Identify which cell holds the provided text, then report its [X, Y] central coordinate. 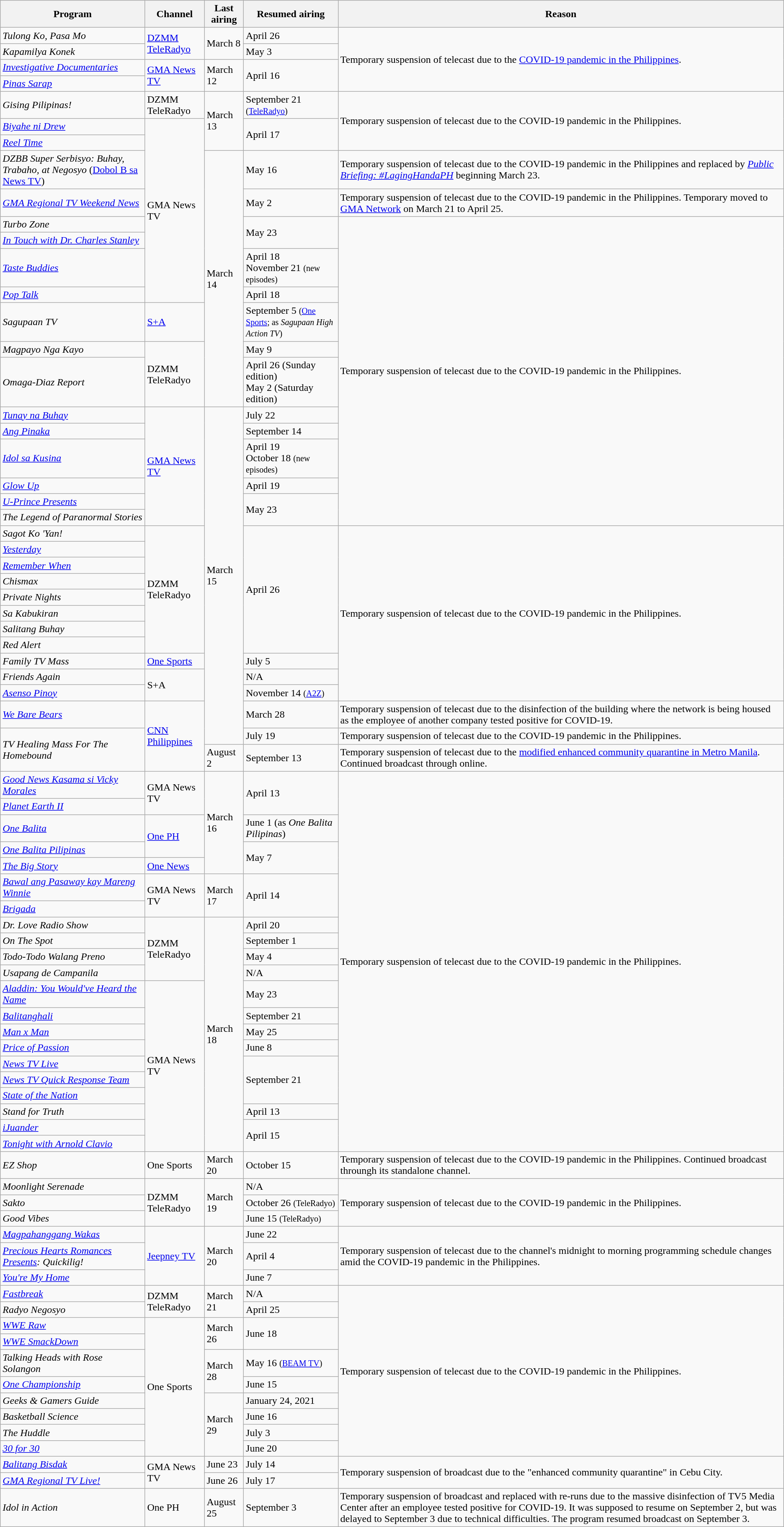
News TV Live [73, 1064]
Friends Again [73, 677]
July 17 [291, 1480]
July 14 [291, 1464]
Reason [561, 14]
CNN Philippines [175, 736]
May 3 [291, 52]
Bawal ang Pasaway kay Mareng Winnie [73, 887]
Jeepney TV [175, 1256]
Omaga-Diaz Report [73, 382]
Sakto [73, 1203]
March 19 [224, 1202]
U-Prince Presents [73, 501]
June 15 [291, 1385]
Magpahanggang Wakas [73, 1235]
Channel [175, 14]
GMA Regional TV Live! [73, 1480]
May 4 [291, 957]
Temporary suspension of telecast due to the modified enhanced community quarantine in Metro Manila. Continued broadcast through online. [561, 757]
Turbo Zone [73, 224]
Program [73, 14]
Good News Kasama si Vicky Morales [73, 785]
The Big Story [73, 866]
One Balita Pilipinas [73, 850]
Pinas Sarap [73, 83]
Brigada [73, 909]
Chismax [73, 581]
Tunay na Buhay [73, 415]
March 17 [224, 895]
January 24, 2021 [291, 1400]
Idol in Action [73, 1508]
State of the Nation [73, 1096]
Taste Buddies [73, 267]
April 4 [291, 1256]
WWE Raw [73, 1325]
September 1 [291, 941]
Precious Hearts Romances Presents: Quickilig! [73, 1256]
July 22 [291, 415]
June 18 [291, 1333]
September 13 [291, 757]
November 14 (A2Z) [291, 693]
Investigative Documentaries [73, 67]
Last airing [224, 14]
Moonlight Serenade [73, 1186]
June 22 [291, 1235]
WWE SmackDown [73, 1341]
March 12 [224, 75]
One Championship [73, 1385]
Basketball Science [73, 1416]
April 16 [291, 75]
March 29 [224, 1424]
EZ Shop [73, 1165]
Yesterday [73, 549]
Reel Time [73, 142]
Geeks & Gamers Guide [73, 1400]
TV Healing Mass For The Homebound [73, 750]
Temporary suspension of telecast due to the COVID-19 pandemic in the Philippines. Temporary moved to GMA Network on March 21 to April 25. [561, 203]
Fastbreak [73, 1294]
Temporary suspension of telecast due to the COVID-19 pandemic in the Philippines and replaced by Public Briefing: #LagingHandaPH beginning March 23. [561, 170]
September 14 [291, 431]
July 19 [291, 736]
March 18 [224, 1034]
April 19October 18 (new episodes) [291, 458]
The Huddle [73, 1432]
May 16 (BEAM TV) [291, 1363]
Talking Heads with Rose Solangon [73, 1363]
Balitanghali [73, 1016]
Sagot Ko 'Yan! [73, 533]
In Touch with Dr. Charles Stanley [73, 240]
June 26 [224, 1480]
Price of Passion [73, 1048]
May 9 [291, 349]
March 15 [224, 576]
Private Nights [73, 597]
June 23 [224, 1464]
June 7 [291, 1278]
Biyahe ni Drew [73, 127]
September 21 (TeleRadyo) [291, 105]
Asenso Pinoy [73, 693]
Tonight with Arnold Clavio [73, 1143]
May 7 [291, 858]
30 for 30 [73, 1448]
Red Alert [73, 645]
April 18November 21 (new episodes) [291, 267]
August 2 [224, 757]
Aladdin: You Would've Heard the Name [73, 995]
Todo-Todo Walang Preno [73, 957]
April 14 [291, 895]
April 25 [291, 1310]
April 26 (Sunday edition)May 2 (Saturday edition) [291, 382]
The Legend of Paranormal Stories [73, 517]
On The Spot [73, 941]
Salitang Buhay [73, 629]
August 25 [224, 1508]
Usapang de Campanila [73, 973]
Planet Earth II [73, 806]
March 8 [224, 44]
Stand for Truth [73, 1111]
April 18 [291, 295]
June 15 (TeleRadyo) [291, 1219]
June 8 [291, 1048]
Sa Kabukiran [73, 613]
May 16 [291, 170]
iJuander [73, 1127]
April 19 [291, 486]
April 17 [291, 134]
April 15 [291, 1135]
Remember When [73, 565]
GMA Regional TV Weekend News [73, 203]
DZBB Super Serbisyo: Buhay, Trabaho, at Negosyo (Dobol B sa News TV) [73, 170]
March 26 [224, 1333]
October 15 [291, 1165]
You're My Home [73, 1278]
Family TV Mass [73, 661]
We Bare Bears [73, 715]
Balitang Bisdak [73, 1464]
April 20 [291, 925]
July 3 [291, 1432]
Temporary suspension of telecast due to the channel's midnight to morning programming schedule changes amid the COVID-19 pandemic in the Philippines. [561, 1256]
Gising Pilipinas! [73, 105]
Magpayo Nga Kayo [73, 349]
Glow Up [73, 486]
Radyo Negosyo [73, 1310]
News TV Quick Response Team [73, 1080]
Dr. Love Radio Show [73, 925]
June 1 (as One Balita Pilipinas) [291, 828]
September 5 (One Sports; as Sagupaan High Action TV) [291, 322]
June 16 [291, 1416]
June 20 [291, 1448]
One Balita [73, 828]
Pop Talk [73, 295]
March 14 [224, 279]
Resumed airing [291, 14]
Temporary suspension of broadcast due to the "enhanced community quarantine" in Cebu City. [561, 1472]
July 5 [291, 661]
March 13 [224, 121]
Kapamilya Konek [73, 52]
One News [175, 866]
Man x Man [73, 1032]
Idol sa Kusina [73, 458]
Tulong Ko, Pasa Mo [73, 36]
March 16 [224, 822]
October 26 (TeleRadyo) [291, 1203]
March 21 [224, 1302]
Good Vibes [73, 1219]
September 3 [291, 1508]
Ang Pinaka [73, 431]
Sagupaan TV [73, 322]
May 2 [291, 203]
May 25 [291, 1032]
Temporary suspension of telecast due to the COVID-19 pandemic in the Philippines. Continued broadcast throungh its standalone channel. [561, 1165]
